Extract the [X, Y] coordinate from the center of the cell holding the provided text.  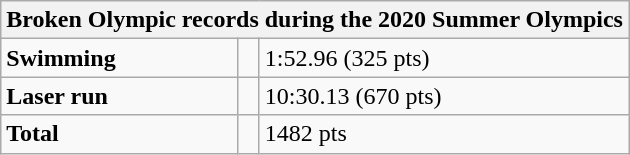
1:52.96 (325 pts) [444, 58]
Broken Olympic records during the 2020 Summer Olympics [315, 20]
Swimming [120, 58]
1482 pts [444, 134]
Laser run [120, 96]
10:30.13 (670 pts) [444, 96]
Total [120, 134]
